Determine the [x, y] coordinate at the center of the cell enclosing the given text.  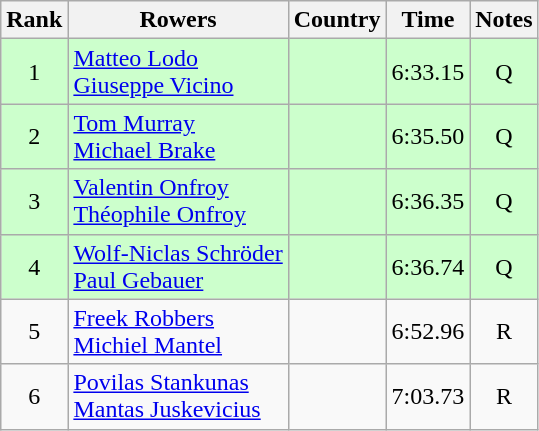
Tom MurrayMichael Brake [178, 136]
1 [34, 72]
4 [34, 266]
6 [34, 396]
6:36.35 [428, 202]
6:35.50 [428, 136]
Rowers [178, 20]
Matteo LodoGiuseppe Vicino [178, 72]
Wolf-Niclas SchröderPaul Gebauer [178, 266]
Time [428, 20]
Rank [34, 20]
6:33.15 [428, 72]
3 [34, 202]
6:36.74 [428, 266]
2 [34, 136]
6:52.96 [428, 332]
Country [337, 20]
Povilas StankunasMantas Juskevicius [178, 396]
Valentin OnfroyThéophile Onfroy [178, 202]
Freek RobbersMichiel Mantel [178, 332]
5 [34, 332]
7:03.73 [428, 396]
Notes [504, 20]
